Capture the cell that displays the provided text and extract its (X, Y) central coordinate. 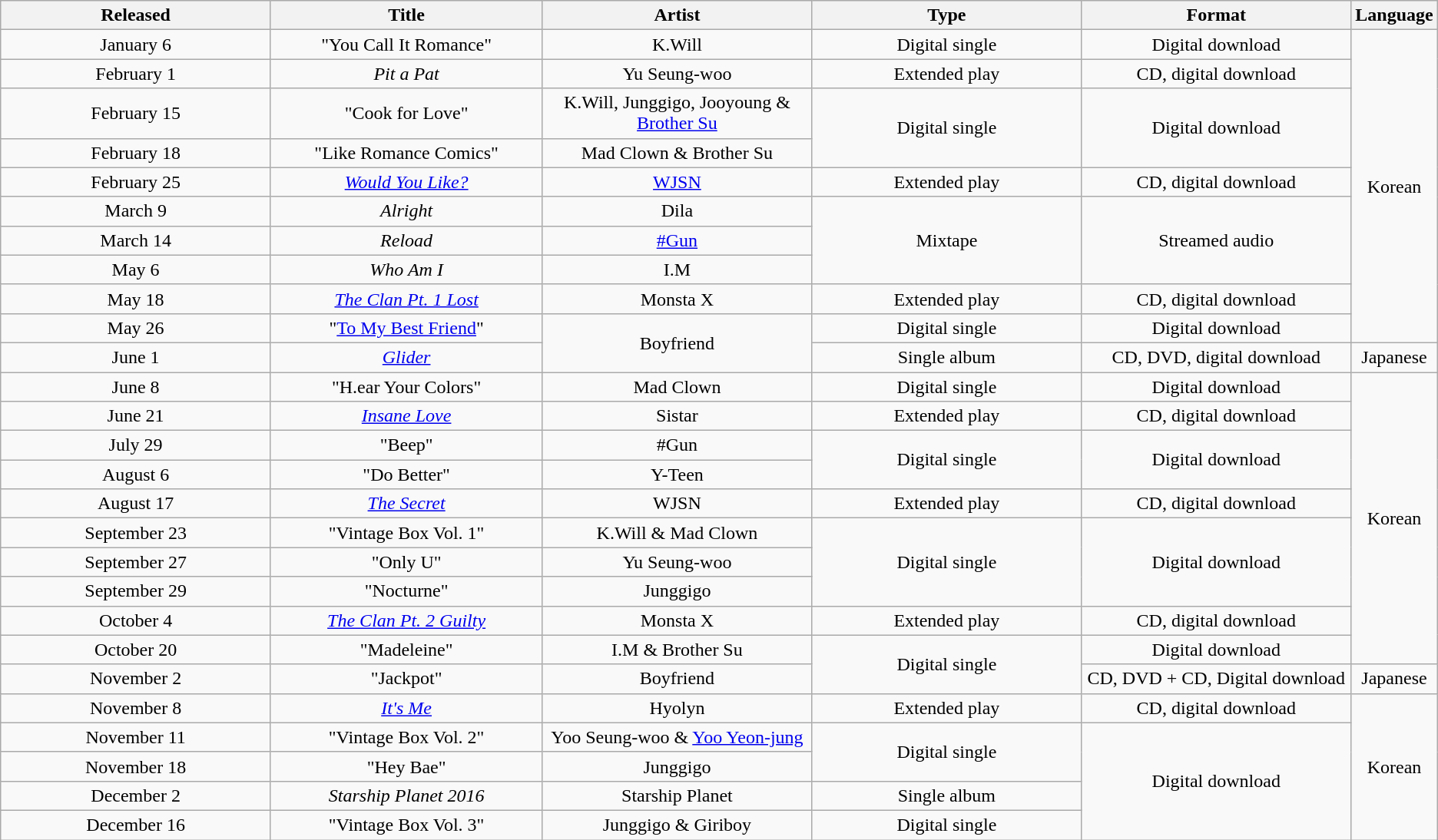
CD, DVD, digital download (1217, 357)
K.Will & Mad Clown (678, 533)
Who Am I (406, 270)
Reload (406, 240)
August 17 (136, 504)
December 16 (136, 825)
December 2 (136, 795)
"Vintage Box Vol. 1" (406, 533)
Format (1217, 15)
"You Call It Romance" (406, 45)
Hyolyn (678, 708)
K.Will (678, 45)
"Do Better" (406, 475)
June 1 (136, 357)
Alright (406, 211)
Pit a Pat (406, 74)
The Clan Pt. 2 Guilty (406, 620)
"To My Best Friend" (406, 328)
September 23 (136, 533)
June 8 (136, 386)
"Hey Bae" (406, 766)
Sistar (678, 416)
Artist (678, 15)
Dila (678, 211)
Insane Love (406, 416)
February 1 (136, 74)
Mixtape (946, 240)
Language (1394, 15)
Glider (406, 357)
January 6 (136, 45)
June 21 (136, 416)
July 29 (136, 445)
"Vintage Box Vol. 2" (406, 737)
March 9 (136, 211)
Would You Like? (406, 182)
May 26 (136, 328)
"Vintage Box Vol. 3" (406, 825)
September 27 (136, 562)
Mad Clown (678, 386)
August 6 (136, 475)
I.M & Brother Su (678, 650)
"Beep" (406, 445)
The Secret (406, 504)
November 8 (136, 708)
"Only U" (406, 562)
"Nocturne" (406, 591)
March 14 (136, 240)
CD, DVD + CD, Digital download (1217, 679)
"Like Romance Comics" (406, 153)
I.M (678, 270)
"Cook for Love" (406, 114)
Title (406, 15)
Mad Clown & Brother Su (678, 153)
Yoo Seung-woo & Yoo Yeon-jung (678, 737)
"H.ear Your Colors" (406, 386)
It's Me (406, 708)
Junggigo & Giriboy (678, 825)
November 2 (136, 679)
November 11 (136, 737)
September 29 (136, 591)
Type (946, 15)
February 25 (136, 182)
May 6 (136, 270)
Starship Planet 2016 (406, 795)
Starship Planet (678, 795)
Released (136, 15)
October 20 (136, 650)
The Clan Pt. 1 Lost (406, 299)
"Jackpot" (406, 679)
November 18 (136, 766)
May 18 (136, 299)
Streamed audio (1217, 240)
February 15 (136, 114)
K.Will, Junggigo, Jooyoung & Brother Su (678, 114)
Y-Teen (678, 475)
February 18 (136, 153)
"Madeleine" (406, 650)
October 4 (136, 620)
